Locate the cell with the specified text and output its (x, y) center coordinate. 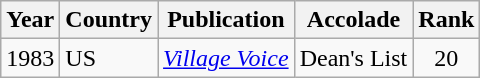
Publication (226, 20)
Dean's List (354, 58)
US (109, 58)
Country (109, 20)
Accolade (354, 20)
20 (446, 58)
Village Voice (226, 58)
Year (30, 20)
1983 (30, 58)
Rank (446, 20)
